From the cell containing the given text, extract its center point as (X, Y) coordinate. 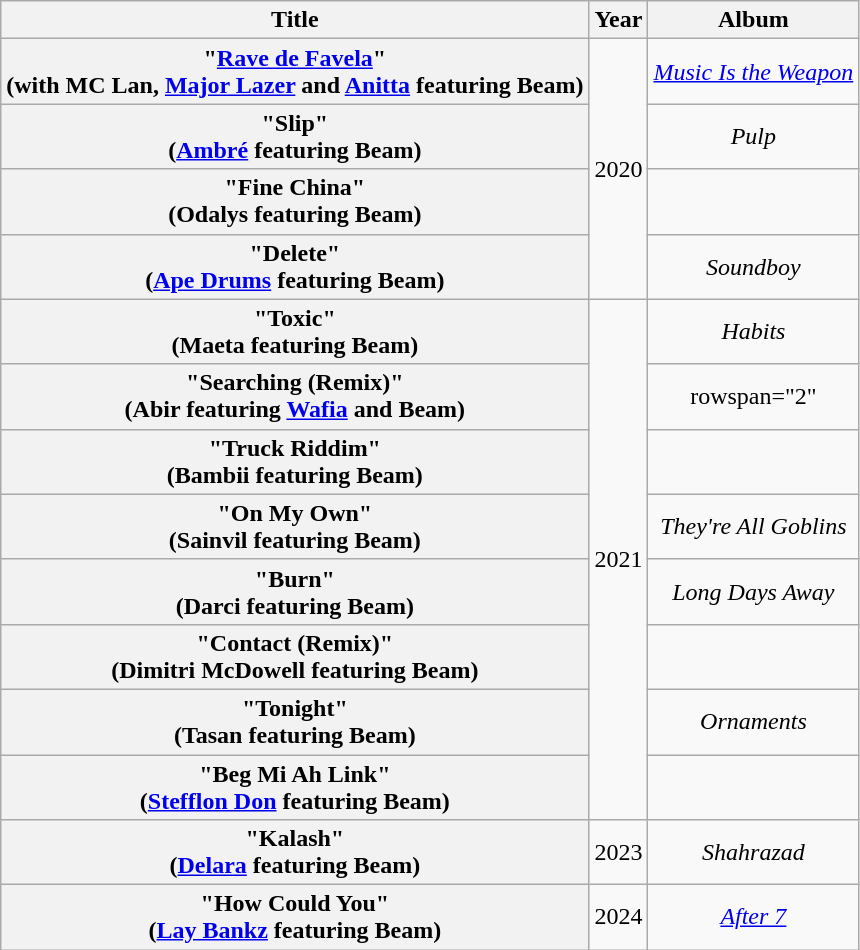
Pulp (754, 136)
"Toxic"(Maeta featuring Beam) (295, 332)
Album (754, 20)
"On My Own"(Sainvil featuring Beam) (295, 526)
"Kalash"(Delara featuring Beam) (295, 852)
"Tonight"(Tasan featuring Beam) (295, 722)
"Beg Mi Ah Link"(Stefflon Don featuring Beam) (295, 786)
Music Is the Weapon (754, 72)
Shahrazad (754, 852)
After 7 (754, 918)
"Rave de Favela"(with MC Lan, Major Lazer and Anitta featuring Beam) (295, 72)
"How Could You"(Lay Bankz featuring Beam) (295, 918)
2021 (618, 559)
They're All Goblins (754, 526)
Title (295, 20)
2024 (618, 918)
"Slip"(Ambré featuring Beam) (295, 136)
Long Days Away (754, 592)
Ornaments (754, 722)
"Contact (Remix)"(Dimitri McDowell featuring Beam) (295, 656)
"Truck Riddim"(Bambii featuring Beam) (295, 462)
2023 (618, 852)
rowspan="2" (754, 396)
2020 (618, 169)
Soundboy (754, 266)
"Searching (Remix)"(Abir featuring Wafia and Beam) (295, 396)
"Burn"(Darci featuring Beam) (295, 592)
"Delete"(Ape Drums featuring Beam) (295, 266)
Year (618, 20)
Habits (754, 332)
"Fine China"(Odalys featuring Beam) (295, 202)
